From the cell containing the given text, extract its center point as (x, y) coordinate. 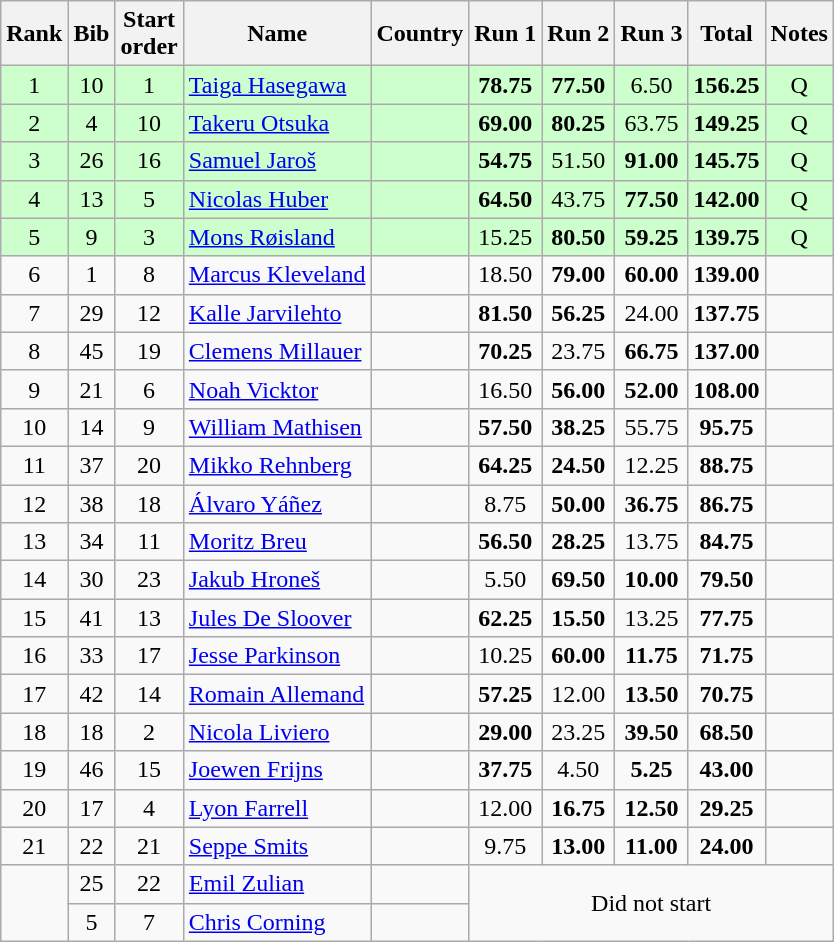
11.75 (652, 656)
137.00 (726, 351)
88.75 (726, 465)
139.75 (726, 237)
149.25 (726, 123)
13.25 (652, 618)
Mons Røisland (277, 237)
Álvaro Yáñez (277, 503)
43.75 (578, 199)
70.75 (726, 694)
51.50 (578, 161)
62.25 (506, 618)
71.75 (726, 656)
29.25 (726, 808)
55.75 (652, 427)
11.00 (652, 846)
30 (92, 580)
56.00 (578, 389)
45 (92, 351)
18.50 (506, 275)
139.00 (726, 275)
Chris Corning (277, 922)
Seppe Smits (277, 846)
13.75 (652, 542)
Country (420, 34)
69.50 (578, 580)
Marcus Kleveland (277, 275)
86.75 (726, 503)
39.50 (652, 732)
Takeru Otsuka (277, 123)
13.50 (652, 694)
70.25 (506, 351)
91.00 (652, 161)
Jules De Sloover (277, 618)
Samuel Jaroš (277, 161)
38 (92, 503)
50.00 (578, 503)
Bib (92, 34)
10.00 (652, 580)
54.75 (506, 161)
12.50 (652, 808)
Jesse Parkinson (277, 656)
29.00 (506, 732)
80.50 (578, 237)
79.00 (578, 275)
William Mathisen (277, 427)
41 (92, 618)
37 (92, 465)
Joewen Frijns (277, 770)
8.75 (506, 503)
13.00 (578, 846)
Clemens Millauer (277, 351)
Did not start (652, 903)
64.25 (506, 465)
23.75 (578, 351)
80.25 (578, 123)
56.50 (506, 542)
Name (277, 34)
43.00 (726, 770)
Kalle Jarvilehto (277, 313)
5.25 (652, 770)
59.25 (652, 237)
33 (92, 656)
57.25 (506, 694)
23 (149, 580)
37.75 (506, 770)
15.25 (506, 237)
137.75 (726, 313)
84.75 (726, 542)
36.75 (652, 503)
68.50 (726, 732)
108.00 (726, 389)
81.50 (506, 313)
24.50 (578, 465)
Run 1 (506, 34)
Startorder (149, 34)
Lyon Farrell (277, 808)
Run 2 (578, 34)
Rank (34, 34)
63.75 (652, 123)
29 (92, 313)
Run 3 (652, 34)
Mikko Rehnberg (277, 465)
26 (92, 161)
57.50 (506, 427)
Emil Zulian (277, 884)
79.50 (726, 580)
Romain Allemand (277, 694)
Jakub Hroneš (277, 580)
15.50 (578, 618)
16.50 (506, 389)
77.75 (726, 618)
28.25 (578, 542)
38.25 (578, 427)
95.75 (726, 427)
10.25 (506, 656)
23.25 (578, 732)
56.25 (578, 313)
64.50 (506, 199)
25 (92, 884)
52.00 (652, 389)
Taiga Hasegawa (277, 85)
4.50 (578, 770)
Total (726, 34)
34 (92, 542)
142.00 (726, 199)
Nicola Liviero (277, 732)
69.00 (506, 123)
9.75 (506, 846)
42 (92, 694)
16.75 (578, 808)
46 (92, 770)
66.75 (652, 351)
145.75 (726, 161)
156.25 (726, 85)
12.25 (652, 465)
5.50 (506, 580)
Notes (799, 34)
6.50 (652, 85)
Nicolas Huber (277, 199)
Moritz Breu (277, 542)
Noah Vicktor (277, 389)
78.75 (506, 85)
